Capture the cell that displays the provided text and extract its (X, Y) central coordinate. 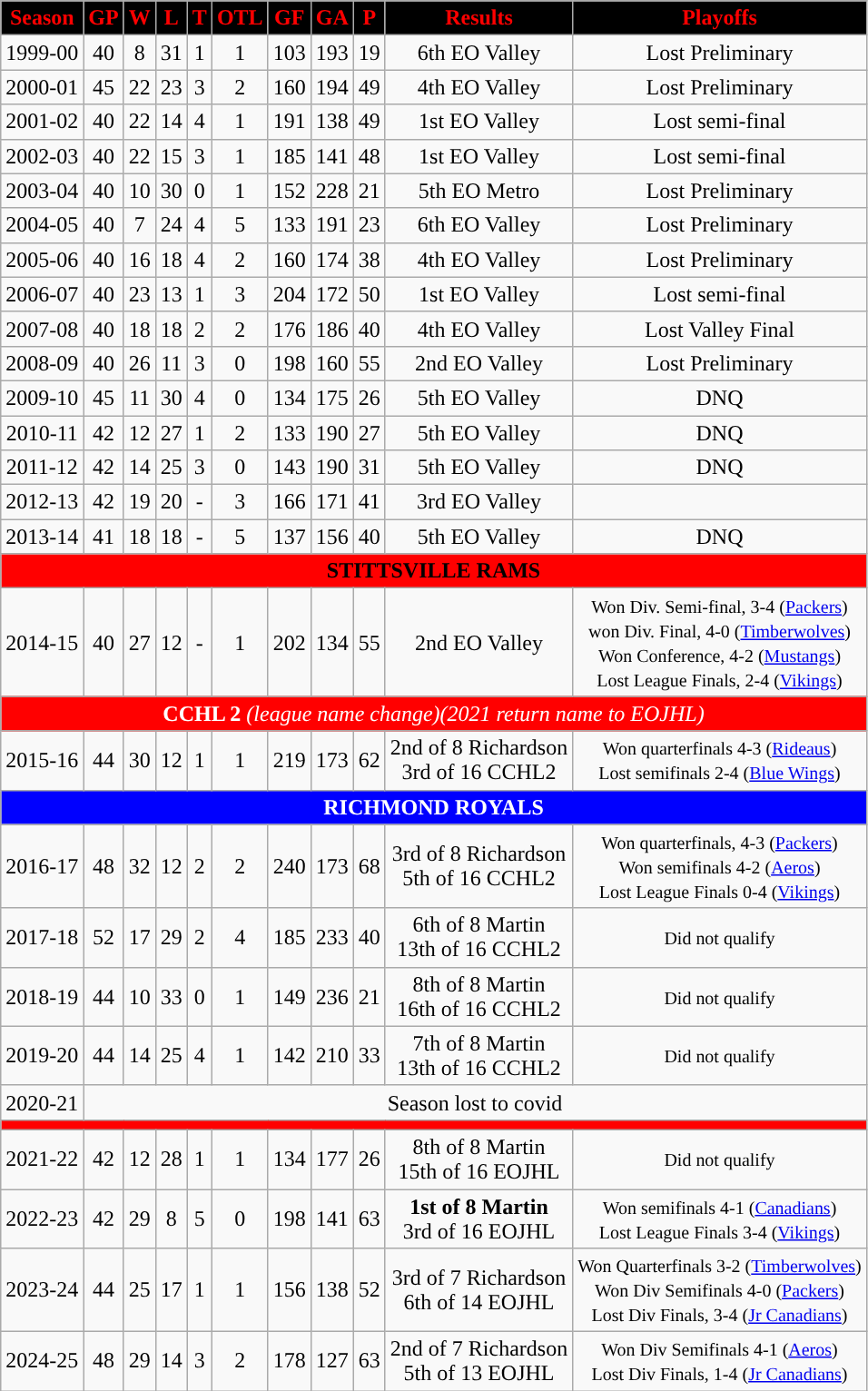
7 (140, 225)
143 (289, 468)
152 (289, 191)
2002-03 (42, 156)
Won semifinals 4-1 (Canadians)Lost League Finals 3-4 (Vikings) (720, 1218)
CCHL 2 (league name change)(2021 return name to EOJHL) (434, 714)
1st of 8 Martin3rd of 16 EOJHL (478, 1218)
6th of 8 Martin13th of 16 CCHL2 (478, 937)
2nd of 7 Richardson5th of 13 EOJHL (478, 1362)
186 (332, 329)
16 (140, 260)
2017-18 (42, 937)
172 (332, 294)
Won Div Semifinals 4-1 (Aeros)Lost Div Finals, 1-4 (Jr Canadians) (720, 1362)
175 (332, 398)
2009-10 (42, 398)
13 (171, 294)
103 (289, 53)
T (200, 18)
194 (332, 87)
2004-05 (42, 225)
P (369, 18)
Won quarterfinals, 4-3 (Packers)Won semifinals 4-2 (Aeros)Lost League Finals 0-4 (Vikings) (720, 866)
38 (369, 260)
204 (289, 294)
32 (140, 866)
2021-22 (42, 1159)
202 (289, 643)
233 (332, 937)
7th of 8 Martin13th of 16 CCHL2 (478, 1055)
GA (332, 18)
5th EO Metro (478, 191)
Season (42, 18)
STITTSVILLE RAMS (434, 571)
3rd of 8 Richardson5th of 16 CCHL2 (478, 866)
2008-09 (42, 363)
2000-01 (42, 87)
166 (289, 502)
219 (289, 761)
142 (289, 1055)
62 (369, 761)
2019-20 (42, 1055)
2015-16 (42, 761)
Results (478, 18)
1999-00 (42, 53)
127 (332, 1362)
2022-23 (42, 1218)
2014-15 (42, 643)
228 (332, 191)
2018-19 (42, 997)
240 (289, 866)
2007-08 (42, 329)
68 (369, 866)
2003-04 (42, 191)
236 (332, 997)
193 (332, 53)
2012-13 (42, 502)
137 (289, 537)
Won Quarterfinals 3-2 (Timberwolves)Won Div Semifinals 4-0 (Packers)Lost Div Finals, 3-4 (Jr Canadians) (720, 1290)
Playoffs (720, 18)
Won Div. Semi-final, 3-4 (Packers)won Div. Final, 4-0 (Timberwolves)Won Conference, 4-2 (Mustangs)Lost League Finals, 2-4 (Vikings) (720, 643)
177 (332, 1159)
50 (369, 294)
2001-02 (42, 122)
8th of 8 Martin16th of 16 CCHL2 (478, 997)
3rd of 7 Richardson6th of 14 EOJHL (478, 1290)
GF (289, 18)
RICHMOND ROYALS (434, 807)
2010-11 (42, 433)
2011-12 (42, 468)
OTL (240, 18)
149 (289, 997)
2024-25 (42, 1362)
2016-17 (42, 866)
2005-06 (42, 260)
2023-24 (42, 1290)
210 (332, 1055)
8th of 8 Martin15th of 16 EOJHL (478, 1159)
24 (171, 225)
Lost Valley Final (720, 329)
2013-14 (42, 537)
178 (289, 1362)
W (140, 18)
171 (332, 502)
20 (171, 502)
28 (171, 1159)
176 (289, 329)
L (171, 18)
2nd of 8 Richardson3rd of 16 CCHL2 (478, 761)
3rd EO Valley (478, 502)
15 (171, 156)
2020-21 (42, 1102)
174 (332, 260)
GP (104, 18)
2006-07 (42, 294)
Won quarterfinals 4-3 (Rideaus)Lost semifinals 2-4 (Blue Wings) (720, 761)
Season lost to covid (475, 1102)
